Find where the given text appears and provide that cell's center as [x, y] coordinate. 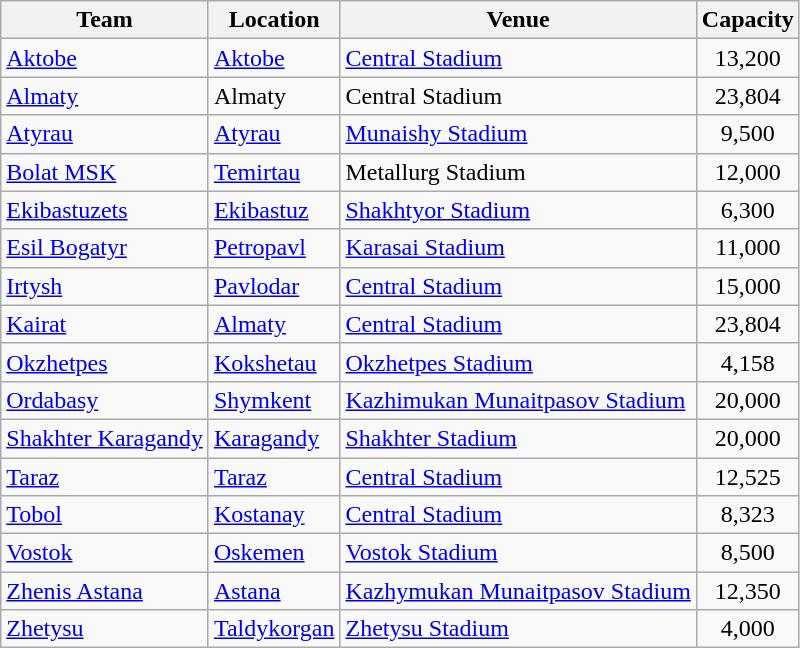
Kazhymukan Munaitpasov Stadium [518, 591]
Team [105, 20]
Shakhtyor Stadium [518, 210]
Karagandy [274, 438]
Capacity [748, 20]
Taldykorgan [274, 629]
Irtysh [105, 286]
Kostanay [274, 515]
Okzhetpes [105, 362]
6,300 [748, 210]
Venue [518, 20]
Ekibastuzets [105, 210]
Petropavl [274, 248]
4,000 [748, 629]
Zhetysu [105, 629]
4,158 [748, 362]
Astana [274, 591]
Kairat [105, 324]
Esil Bogatyr [105, 248]
Karasai Stadium [518, 248]
Kazhimukan Munaitpasov Stadium [518, 400]
Tobol [105, 515]
Zhetysu Stadium [518, 629]
Location [274, 20]
12,000 [748, 172]
Vostok Stadium [518, 553]
Oskemen [274, 553]
13,200 [748, 58]
Shakhter Stadium [518, 438]
Shymkent [274, 400]
Temirtau [274, 172]
Bolat MSK [105, 172]
9,500 [748, 134]
Pavlodar [274, 286]
Metallurg Stadium [518, 172]
Kokshetau [274, 362]
Shakhter Karagandy [105, 438]
11,000 [748, 248]
12,350 [748, 591]
Zhenis Astana [105, 591]
Ekibastuz [274, 210]
Okzhetpes Stadium [518, 362]
Ordabasy [105, 400]
12,525 [748, 477]
8,323 [748, 515]
Munaishy Stadium [518, 134]
Vostok [105, 553]
15,000 [748, 286]
8,500 [748, 553]
